Determine the (X, Y) coordinate at the center of the cell enclosing the given text.  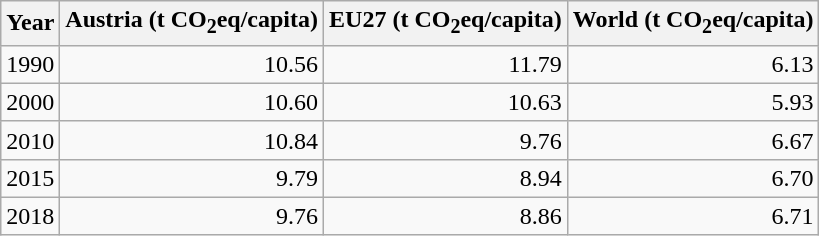
10.84 (192, 140)
2015 (30, 178)
10.63 (446, 102)
11.79 (446, 64)
10.56 (192, 64)
6.67 (693, 140)
2018 (30, 216)
8.86 (446, 216)
6.70 (693, 178)
10.60 (192, 102)
5.93 (693, 102)
1990 (30, 64)
9.79 (192, 178)
6.13 (693, 64)
EU27 (t CO2eq/capita) (446, 23)
8.94 (446, 178)
Year (30, 23)
Austria (t CO2eq/capita) (192, 23)
World (t CO2eq/capita) (693, 23)
2000 (30, 102)
6.71 (693, 216)
2010 (30, 140)
